Find where the given text appears and provide that cell's center as (X, Y) coordinate. 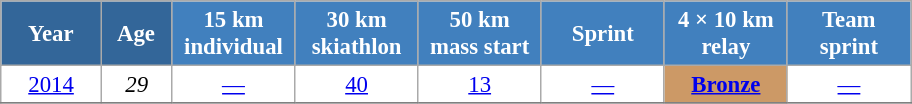
15 km individual (234, 34)
Age (136, 34)
4 × 10 km relay (726, 34)
2014 (52, 85)
Year (52, 34)
50 km mass start (480, 34)
Sprint (602, 34)
13 (480, 85)
Bronze (726, 85)
29 (136, 85)
Team sprint (848, 34)
30 km skiathlon (356, 34)
40 (356, 85)
